Find where the given text appears and provide that cell's center as (X, Y) coordinate. 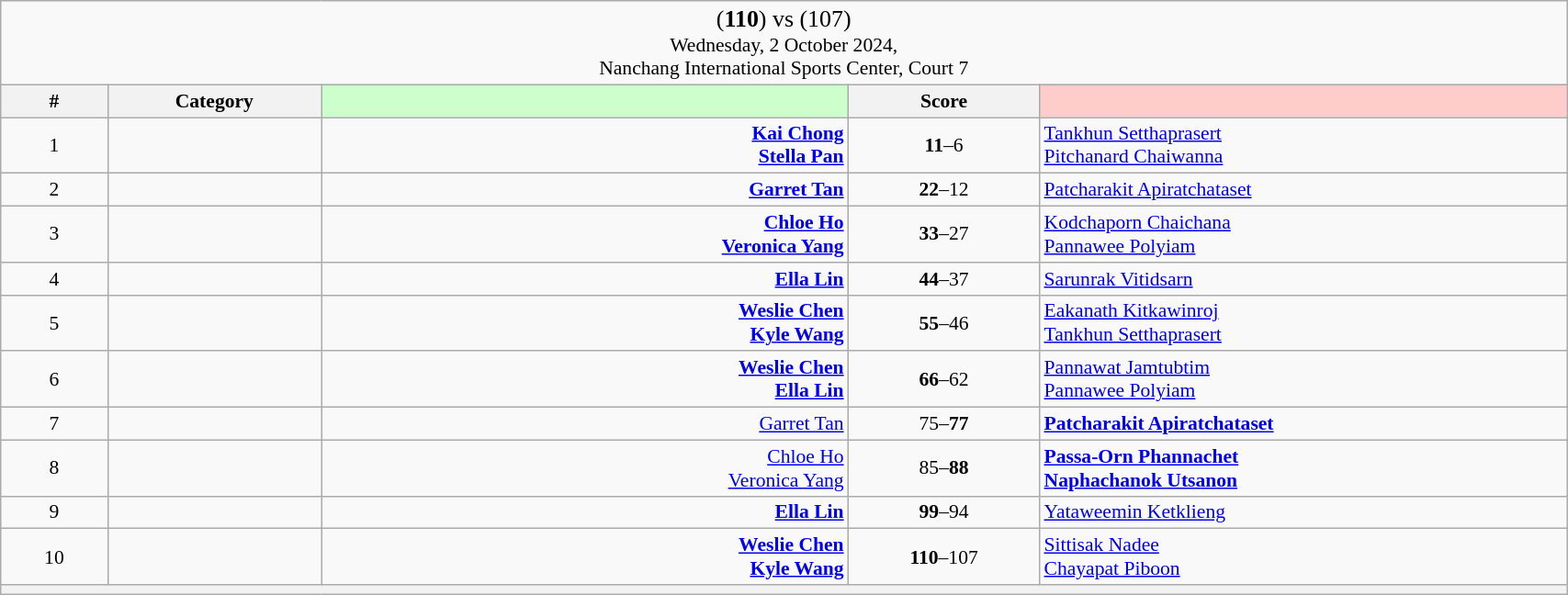
# (54, 101)
44–37 (944, 279)
Weslie Chen Ella Lin (585, 380)
5 (54, 323)
75–77 (944, 424)
Pannawat Jamtubtim Pannawee Polyiam (1303, 380)
2 (54, 190)
6 (54, 380)
Sittisak Nadee Chayapat Piboon (1303, 556)
Tankhun Setthaprasert Pitchanard Chaiwanna (1303, 145)
8 (54, 468)
85–88 (944, 468)
Category (215, 101)
66–62 (944, 380)
11–6 (944, 145)
(110) vs (107)Wednesday, 2 October 2024, Nanchang International Sports Center, Court 7 (784, 42)
Sarunrak Vitidsarn (1303, 279)
Score (944, 101)
Kai Chong Stella Pan (585, 145)
Kodchaporn Chaichana Pannawee Polyiam (1303, 235)
7 (54, 424)
Yataweemin Ketklieng (1303, 512)
22–12 (944, 190)
33–27 (944, 235)
99–94 (944, 512)
4 (54, 279)
3 (54, 235)
55–46 (944, 323)
110–107 (944, 556)
9 (54, 512)
1 (54, 145)
10 (54, 556)
Eakanath Kitkawinroj Tankhun Setthaprasert (1303, 323)
Passa-Orn Phannachet Naphachanok Utsanon (1303, 468)
